Return (x, y) of the center of cell containing provided text 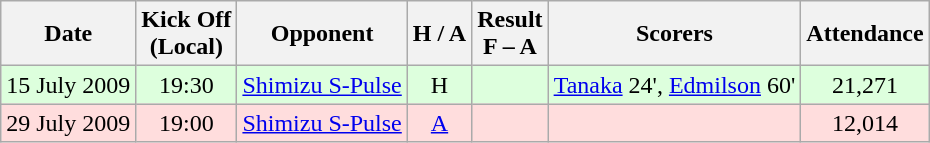
Opponent (322, 34)
H (439, 85)
ResultF – A (510, 34)
Kick Off(Local) (186, 34)
19:30 (186, 85)
Scorers (674, 34)
15 July 2009 (68, 85)
19:00 (186, 123)
Date (68, 34)
Attendance (865, 34)
12,014 (865, 123)
H / A (439, 34)
29 July 2009 (68, 123)
Tanaka 24', Edmilson 60' (674, 85)
A (439, 123)
21,271 (865, 85)
